Scan for the cell matching the given text and deliver its [X, Y] coordinate at center. 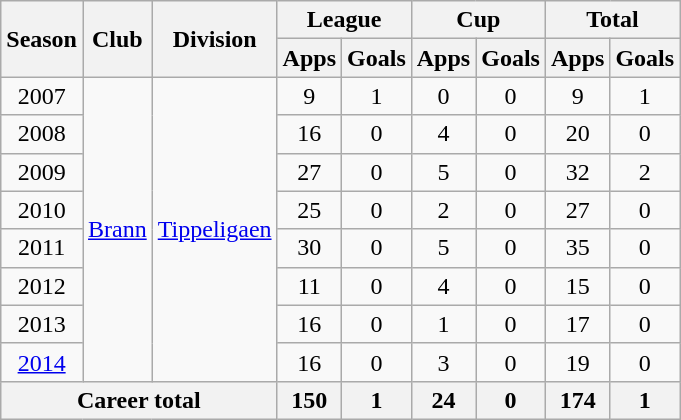
32 [577, 172]
11 [309, 286]
24 [443, 400]
Brann [117, 229]
Cup [478, 20]
174 [577, 400]
35 [577, 248]
Total [612, 20]
2009 [42, 172]
2008 [42, 134]
2012 [42, 286]
Season [42, 39]
2007 [42, 96]
League [344, 20]
Tippeligaen [214, 229]
2011 [42, 248]
30 [309, 248]
2010 [42, 210]
2014 [42, 362]
150 [309, 400]
15 [577, 286]
2013 [42, 324]
Career total [139, 400]
Division [214, 39]
20 [577, 134]
25 [309, 210]
3 [443, 362]
17 [577, 324]
Club [117, 39]
19 [577, 362]
